Identify which cell holds the provided text, then report its [X, Y] central coordinate. 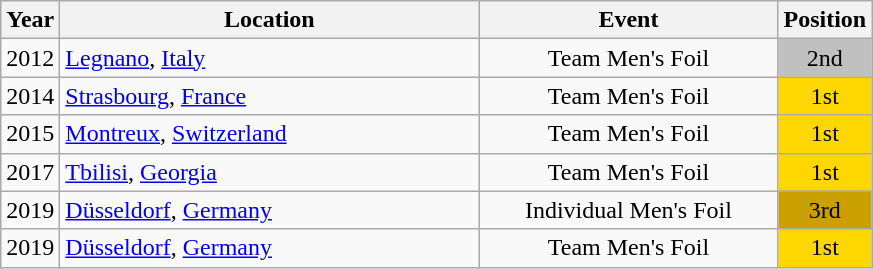
2014 [30, 96]
Position [825, 20]
Montreux, Switzerland [270, 134]
Tbilisi, Georgia [270, 172]
Event [628, 20]
Strasbourg, France [270, 96]
Individual Men's Foil [628, 210]
2nd [825, 58]
Location [270, 20]
2012 [30, 58]
3rd [825, 210]
Legnano, Italy [270, 58]
Year [30, 20]
2015 [30, 134]
2017 [30, 172]
